Detect which cell encompasses the target text, then output its (x, y) center coordinate. 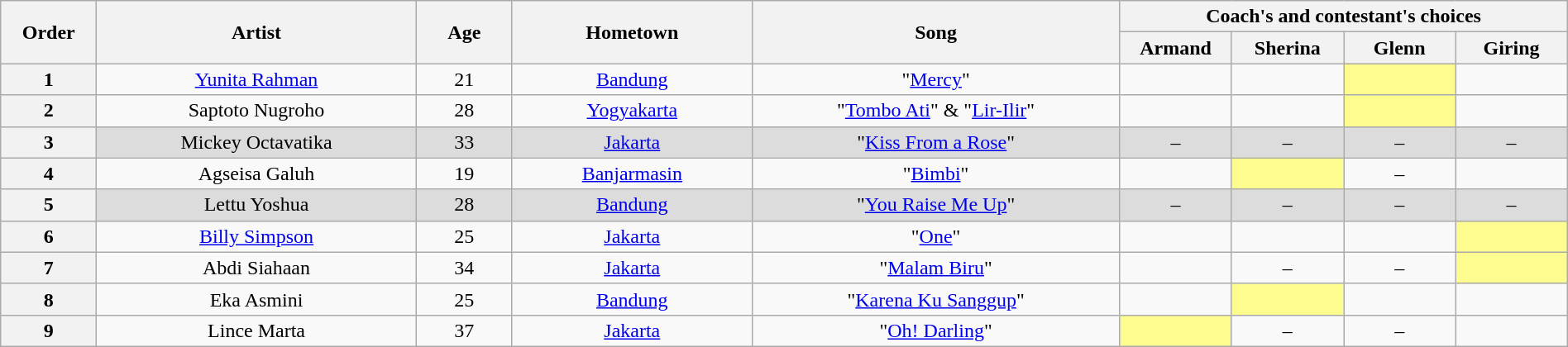
7 (49, 268)
Giring (1512, 48)
Coach's and contestant's choices (1343, 17)
Saptoto Nugroho (256, 111)
6 (49, 236)
37 (464, 330)
4 (49, 173)
Mickey Octavatika (256, 142)
1 (49, 79)
Billy Simpson (256, 236)
3 (49, 142)
Yunita Rahman (256, 79)
Agseisa Galuh (256, 173)
Abdi Siahaan (256, 268)
"Malam Biru" (936, 268)
"You Raise Me Up" (936, 205)
"Kiss From a Rose" (936, 142)
"Oh! Darling" (936, 330)
8 (49, 299)
Order (49, 32)
33 (464, 142)
"Bimbi" (936, 173)
Song (936, 32)
"Tombo Ati" & "Lir-Ilir" (936, 111)
"Mercy" (936, 79)
"One" (936, 236)
19 (464, 173)
5 (49, 205)
34 (464, 268)
Yogyakarta (632, 111)
Armand (1176, 48)
2 (49, 111)
Banjarmasin (632, 173)
Artist (256, 32)
"Karena Ku Sanggup" (936, 299)
9 (49, 330)
Sherina (1287, 48)
Eka Asmini (256, 299)
Hometown (632, 32)
21 (464, 79)
Lettu Yoshua (256, 205)
Glenn (1399, 48)
Age (464, 32)
Lince Marta (256, 330)
